Return [X, Y] of the center of cell containing provided text 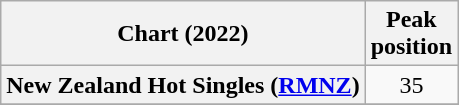
Chart (2022) [183, 34]
35 [411, 85]
Peakposition [411, 34]
New Zealand Hot Singles (RMNZ) [183, 85]
